Output the (X, Y) coordinate of the center of the cell containing the given text.  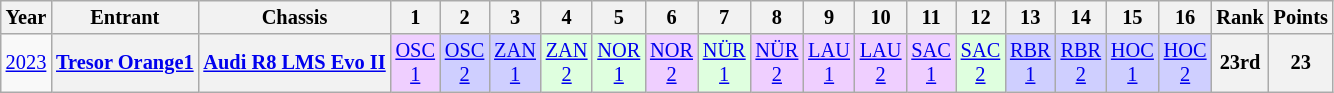
SAC1 (930, 63)
NOR2 (672, 63)
HOC1 (1132, 63)
NOR1 (618, 63)
10 (881, 17)
RBR2 (1081, 63)
OSC1 (416, 63)
OSC2 (464, 63)
23 (1301, 63)
Entrant (124, 17)
RBR1 (1030, 63)
13 (1030, 17)
2 (464, 17)
LAU2 (881, 63)
11 (930, 17)
Tresor Orange1 (124, 63)
14 (1081, 17)
12 (980, 17)
5 (618, 17)
23rd (1240, 63)
3 (515, 17)
ZAN1 (515, 63)
HOC2 (1186, 63)
7 (724, 17)
8 (778, 17)
6 (672, 17)
LAU1 (829, 63)
Chassis (294, 17)
2023 (26, 63)
NÜR1 (724, 63)
9 (829, 17)
NÜR2 (778, 63)
16 (1186, 17)
15 (1132, 17)
Rank (1240, 17)
ZAN2 (567, 63)
1 (416, 17)
Year (26, 17)
Points (1301, 17)
Audi R8 LMS Evo II (294, 63)
4 (567, 17)
SAC2 (980, 63)
